Output the (x, y) coordinate of the center of the cell containing the given text.  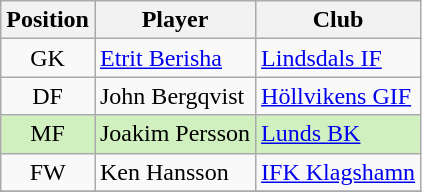
FW (48, 172)
Position (48, 20)
IFK Klagshamn (338, 172)
Höllvikens GIF (338, 96)
Joakim Persson (174, 134)
Player (174, 20)
Lindsdals IF (338, 58)
John Bergqvist (174, 96)
Ken Hansson (174, 172)
Lunds BK (338, 134)
DF (48, 96)
Etrit Berisha (174, 58)
GK (48, 58)
MF (48, 134)
Club (338, 20)
